From the cell containing the given text, extract its center point as [x, y] coordinate. 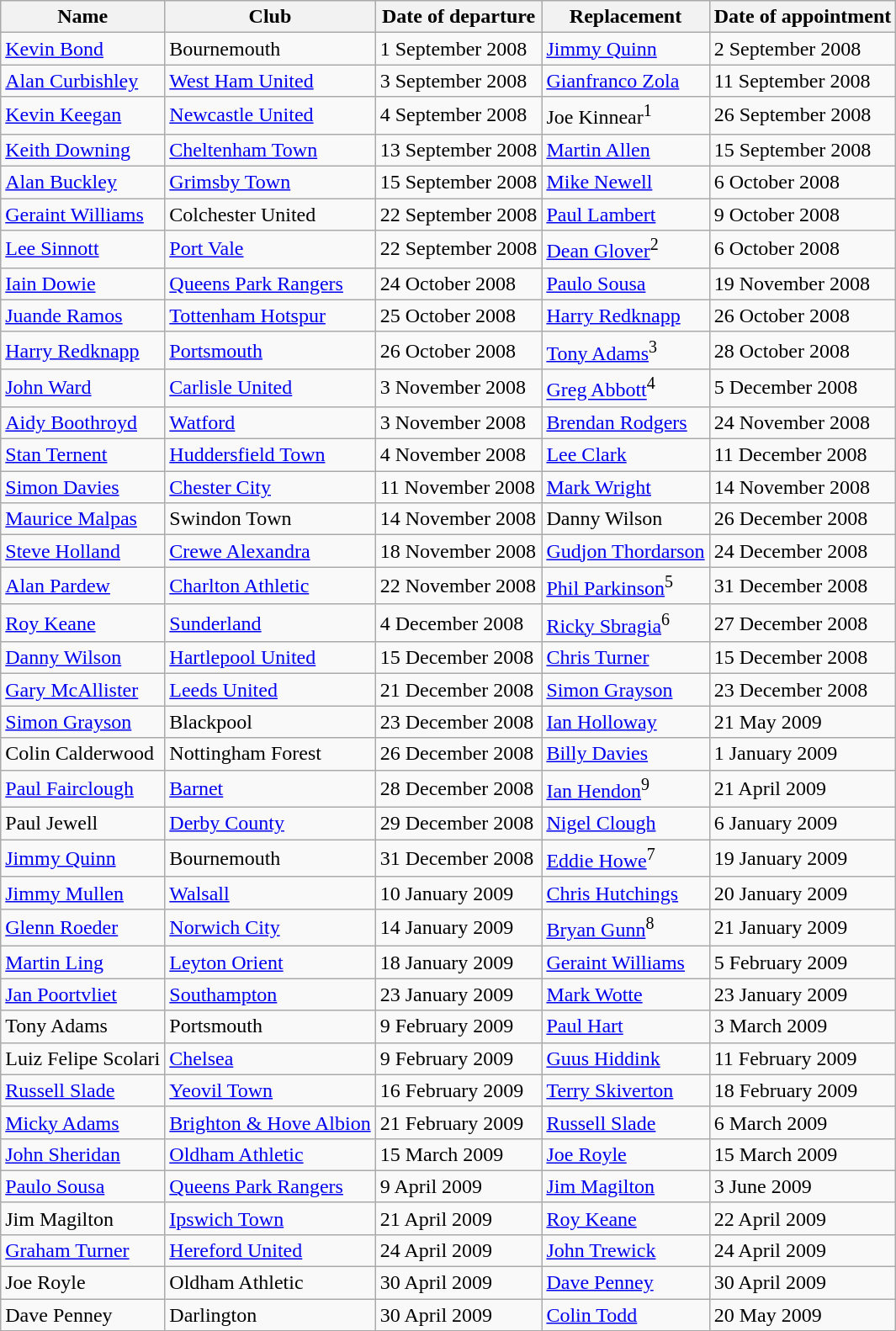
Simon Davies [82, 487]
Derby County [270, 824]
18 November 2008 [459, 551]
Alan Curbishley [82, 81]
19 January 2009 [803, 858]
1 January 2009 [803, 754]
Stan Ternent [82, 455]
26 September 2008 [803, 116]
Paul Hart [626, 1026]
14 January 2009 [459, 927]
Maurice Malpas [82, 519]
Chester City [270, 487]
20 May 2009 [803, 1315]
9 October 2008 [803, 215]
6 January 2009 [803, 824]
22 November 2008 [459, 586]
Tony Adams [82, 1026]
16 February 2009 [459, 1090]
Luiz Felipe Scolari [82, 1058]
4 September 2008 [459, 116]
Leeds United [270, 690]
John Sheridan [82, 1154]
5 December 2008 [803, 389]
13 September 2008 [459, 150]
11 September 2008 [803, 81]
Sunderland [270, 623]
Date of departure [459, 17]
Alan Buckley [82, 183]
18 January 2009 [459, 962]
1 September 2008 [459, 49]
21 December 2008 [459, 690]
Micky Adams [82, 1122]
24 November 2008 [803, 422]
Terry Skiverton [626, 1090]
Bryan Gunn8 [626, 927]
Mark Wotte [626, 994]
Nottingham Forest [270, 754]
6 March 2009 [803, 1122]
West Ham United [270, 81]
Replacement [626, 17]
Name [82, 17]
5 February 2009 [803, 962]
Lee Sinnott [82, 249]
Jimmy Mullen [82, 893]
Kevin Keegan [82, 116]
24 October 2008 [459, 284]
19 November 2008 [803, 284]
Steve Holland [82, 551]
27 December 2008 [803, 623]
Colin Todd [626, 1315]
Colin Calderwood [82, 754]
Leyton Orient [270, 962]
Ricky Sbragia6 [626, 623]
Guus Hiddink [626, 1058]
Brighton & Hove Albion [270, 1122]
Graham Turner [82, 1250]
Crewe Alexandra [270, 551]
3 June 2009 [803, 1186]
Barnet [270, 789]
21 February 2009 [459, 1122]
Glenn Roeder [82, 927]
Joe Kinnear1 [626, 116]
Mark Wright [626, 487]
Paul Fairclough [82, 789]
Hereford United [270, 1250]
11 December 2008 [803, 455]
Nigel Clough [626, 824]
Hartlepool United [270, 658]
Huddersfield Town [270, 455]
Brendan Rodgers [626, 422]
4 November 2008 [459, 455]
Darlington [270, 1315]
Alan Pardew [82, 586]
21 May 2009 [803, 722]
Eddie Howe7 [626, 858]
Newcastle United [270, 116]
Ian Holloway [626, 722]
Yeovil Town [270, 1090]
Greg Abbott4 [626, 389]
Date of appointment [803, 17]
2 September 2008 [803, 49]
3 March 2009 [803, 1026]
John Ward [82, 389]
John Trewick [626, 1250]
Club [270, 17]
Cheltenham Town [270, 150]
28 October 2008 [803, 350]
Paul Lambert [626, 215]
24 December 2008 [803, 551]
11 February 2009 [803, 1058]
Iain Dowie [82, 284]
Port Vale [270, 249]
Blackpool [270, 722]
28 December 2008 [459, 789]
10 January 2009 [459, 893]
Martin Ling [82, 962]
Chris Turner [626, 658]
Kevin Bond [82, 49]
Charlton Athletic [270, 586]
22 April 2009 [803, 1218]
Southampton [270, 994]
Colchester United [270, 215]
Martin Allen [626, 150]
Tony Adams3 [626, 350]
Mike Newell [626, 183]
25 October 2008 [459, 316]
Gudjon Thordarson [626, 551]
Chelsea [270, 1058]
Juande Ramos [82, 316]
Ipswich Town [270, 1218]
Chris Hutchings [626, 893]
Norwich City [270, 927]
4 December 2008 [459, 623]
9 April 2009 [459, 1186]
Jan Poortvliet [82, 994]
Tottenham Hotspur [270, 316]
Phil Parkinson5 [626, 586]
Dean Glover2 [626, 249]
18 February 2009 [803, 1090]
Grimsby Town [270, 183]
11 November 2008 [459, 487]
29 December 2008 [459, 824]
Watford [270, 422]
Aidy Boothroyd [82, 422]
3 September 2008 [459, 81]
Lee Clark [626, 455]
Paul Jewell [82, 824]
21 January 2009 [803, 927]
Ian Hendon9 [626, 789]
Swindon Town [270, 519]
Walsall [270, 893]
Billy Davies [626, 754]
Keith Downing [82, 150]
Gianfranco Zola [626, 81]
Gary McAllister [82, 690]
Carlisle United [270, 389]
20 January 2009 [803, 893]
